Return [X, Y] of the center of cell containing provided text 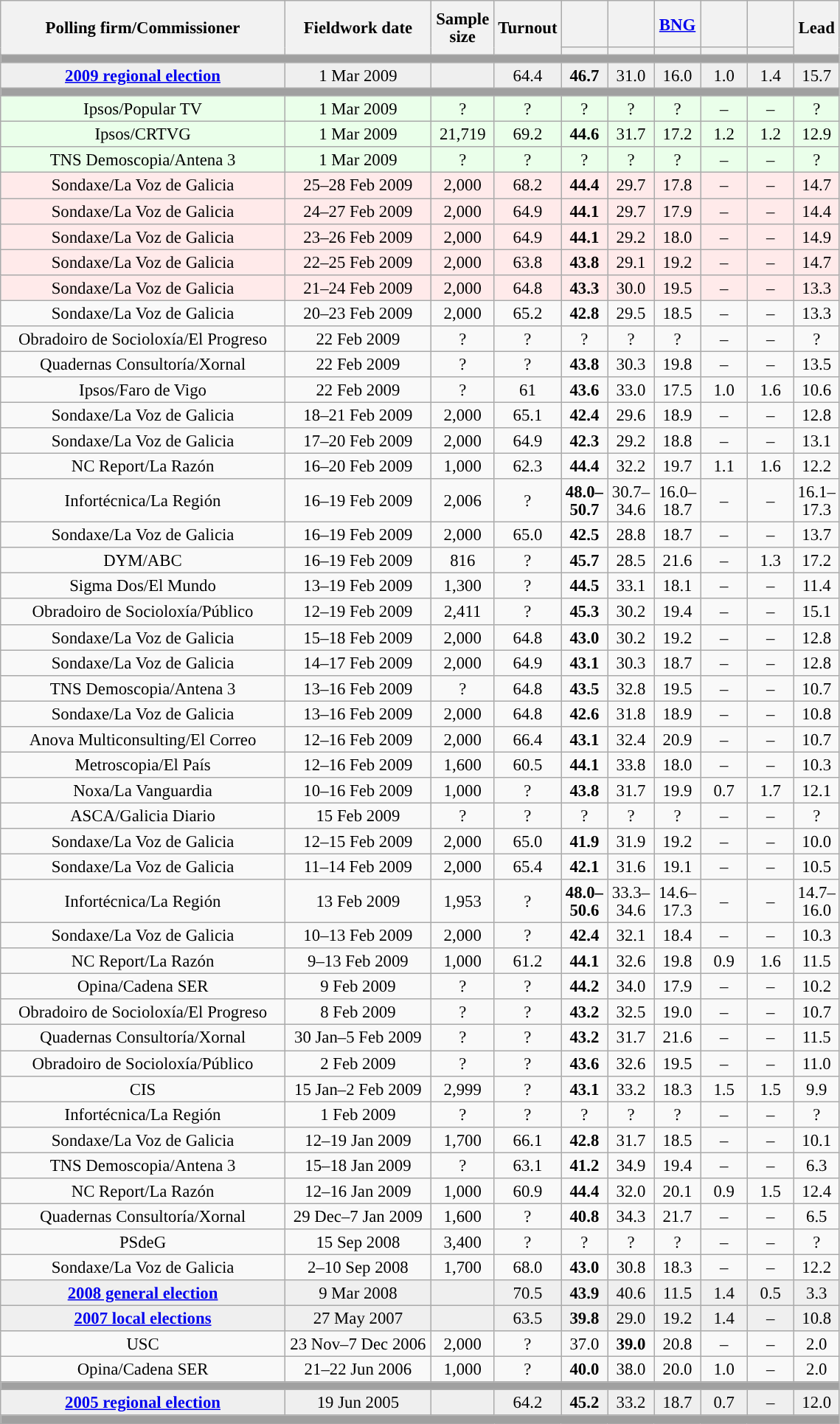
2009 regional election [143, 75]
69.2 [528, 134]
20.9 [677, 739]
17.8 [677, 186]
1 Feb 2009 [358, 1114]
23–26 Feb 2009 [358, 236]
14.9 [816, 236]
20.8 [677, 1344]
40.6 [631, 1293]
15 Feb 2009 [358, 816]
63.1 [528, 1166]
40.0 [584, 1369]
Polling firm/Commissioner [143, 28]
2–10 Sep 2008 [358, 1268]
21–24 Feb 2009 [358, 288]
48.0–50.7 [584, 500]
18–21 Feb 2009 [358, 415]
Metroscopia/El País [143, 764]
30 Jan–5 Feb 2009 [358, 1037]
0.5 [770, 1293]
48.0–50.6 [584, 902]
60.5 [528, 764]
33.8 [631, 764]
16–20 Feb 2009 [358, 466]
2007 local elections [143, 1319]
68.2 [528, 186]
10.2 [816, 987]
2005 regional election [143, 1403]
DYM/ABC [143, 561]
USC [143, 1344]
33.3–34.6 [631, 902]
31.9 [631, 841]
27 May 2007 [358, 1319]
Sample size [462, 28]
39.0 [631, 1344]
45.7 [584, 561]
2 Feb 2009 [358, 1064]
1,953 [462, 902]
30.0 [631, 288]
12.9 [816, 134]
18.1 [677, 586]
12.0 [816, 1403]
16.0–18.7 [677, 500]
66.4 [528, 739]
14.7–16.0 [816, 902]
Sigma Dos/El Mundo [143, 586]
60.9 [528, 1191]
43.5 [584, 688]
65.1 [528, 415]
6.5 [816, 1216]
14.4 [816, 211]
29.6 [631, 415]
11–14 Feb 2009 [358, 868]
32.0 [631, 1191]
16.1–17.3 [816, 500]
PSdeG [143, 1242]
14.6–17.3 [677, 902]
46.7 [584, 75]
24–27 Feb 2009 [358, 211]
30.8 [631, 1268]
Ipsos/Faro de Vigo [143, 390]
11.4 [816, 586]
23 Nov–7 Dec 2006 [358, 1344]
Ipsos/Popular TV [143, 109]
10.0 [816, 841]
70.5 [528, 1293]
29 Dec–7 Jan 2009 [358, 1216]
34.9 [631, 1166]
19.0 [677, 1012]
29.0 [631, 1319]
33.1 [631, 586]
19 Jun 2005 [358, 1403]
44.6 [584, 134]
61.2 [528, 961]
Noxa/La Vanguardia [143, 791]
12–19 Feb 2009 [358, 612]
31.6 [631, 868]
17–20 Feb 2009 [358, 441]
43.9 [584, 1293]
20–23 Feb 2009 [358, 313]
45.3 [584, 612]
Lead [816, 28]
43.3 [584, 288]
CIS [143, 1089]
34.0 [631, 987]
13.5 [816, 364]
14–17 Feb 2009 [358, 663]
32.5 [631, 1012]
18.8 [677, 441]
37.0 [584, 1344]
13 Feb 2009 [358, 902]
38.0 [631, 1369]
19.7 [677, 466]
Fieldwork date [358, 28]
2,411 [462, 612]
10.5 [816, 868]
1.1 [724, 466]
9–13 Feb 2009 [358, 961]
32.1 [631, 936]
41.9 [584, 841]
12–19 Jan 2009 [358, 1139]
41.2 [584, 1166]
63.5 [528, 1319]
42.1 [584, 868]
11.0 [816, 1064]
15.7 [816, 75]
28.5 [631, 561]
12–15 Feb 2009 [358, 841]
10–16 Feb 2009 [358, 791]
64.2 [528, 1403]
22–25 Feb 2009 [358, 263]
ASCA/Galicia Diario [143, 816]
39.8 [584, 1319]
21,719 [462, 134]
Turnout [528, 28]
15 Jan–2 Feb 2009 [358, 1089]
1.7 [770, 791]
16.0 [677, 75]
18.4 [677, 936]
816 [462, 561]
34.3 [631, 1216]
10.6 [816, 390]
BNG [677, 24]
42.5 [584, 536]
1,300 [462, 586]
13–19 Feb 2009 [358, 586]
12–16 Jan 2009 [358, 1191]
12.4 [816, 1191]
19.9 [677, 791]
Anova Multiconsulting/El Correo [143, 739]
65.2 [528, 313]
61 [528, 390]
9.9 [816, 1089]
29.5 [631, 313]
29.1 [631, 263]
64.4 [528, 75]
44.5 [584, 586]
3,400 [462, 1242]
21–22 Jun 2006 [358, 1369]
2,999 [462, 1089]
45.2 [584, 1403]
19.1 [677, 868]
63.8 [528, 263]
1.3 [770, 561]
13.1 [816, 441]
3.3 [816, 1293]
12.1 [816, 791]
Ipsos/CRTVG [143, 134]
40.8 [584, 1216]
33.0 [631, 390]
28.8 [631, 536]
66.1 [528, 1139]
31.0 [631, 75]
15.1 [816, 612]
65.4 [528, 868]
6.3 [816, 1166]
32.2 [631, 466]
2008 general election [143, 1293]
2,006 [462, 500]
15–18 Jan 2009 [358, 1166]
20.1 [677, 1191]
21.7 [677, 1216]
9 Feb 2009 [358, 987]
25–28 Feb 2009 [358, 186]
15 Sep 2008 [358, 1242]
62.3 [528, 466]
10.1 [816, 1139]
30.7–34.6 [631, 500]
32.8 [631, 688]
68.0 [528, 1268]
42.3 [584, 441]
17.5 [677, 390]
20.0 [677, 1369]
31.8 [631, 714]
13.7 [816, 536]
9 Mar 2008 [358, 1293]
44.2 [584, 987]
32.4 [631, 739]
15–18 Feb 2009 [358, 637]
8 Feb 2009 [358, 1012]
42.6 [584, 714]
10–13 Feb 2009 [358, 936]
